Return [x, y] of the center of cell containing provided text 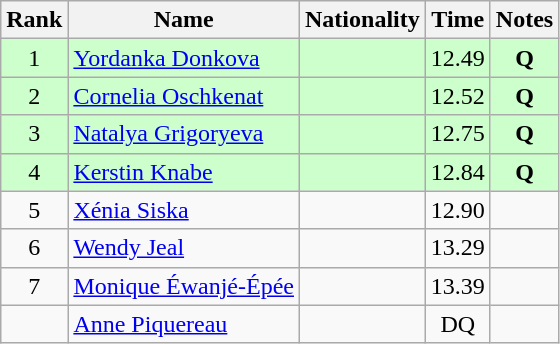
4 [34, 172]
Notes [524, 20]
6 [34, 248]
DQ [458, 324]
13.39 [458, 286]
Anne Piquereau [184, 324]
Rank [34, 20]
13.29 [458, 248]
1 [34, 58]
Name [184, 20]
5 [34, 210]
12.75 [458, 134]
12.84 [458, 172]
12.49 [458, 58]
3 [34, 134]
7 [34, 286]
Kerstin Knabe [184, 172]
Monique Éwanjé-Épée [184, 286]
12.52 [458, 96]
Natalya Grigoryeva [184, 134]
Cornelia Oschkenat [184, 96]
Time [458, 20]
2 [34, 96]
Yordanka Donkova [184, 58]
12.90 [458, 210]
Wendy Jeal [184, 248]
Nationality [363, 20]
Xénia Siska [184, 210]
